Return the (x, y) coordinate for the center point of the cell that contains the specified text.  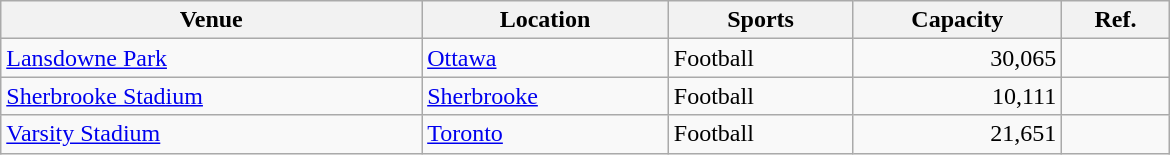
30,065 (958, 58)
21,651 (958, 134)
Ottawa (546, 58)
Capacity (958, 20)
Venue (212, 20)
Lansdowne Park (212, 58)
Location (546, 20)
Ref. (1116, 20)
Sherbrooke (546, 96)
Sports (760, 20)
Sherbrooke Stadium (212, 96)
Varsity Stadium (212, 134)
Toronto (546, 134)
10,111 (958, 96)
